Return [x, y] of the center of cell containing provided text 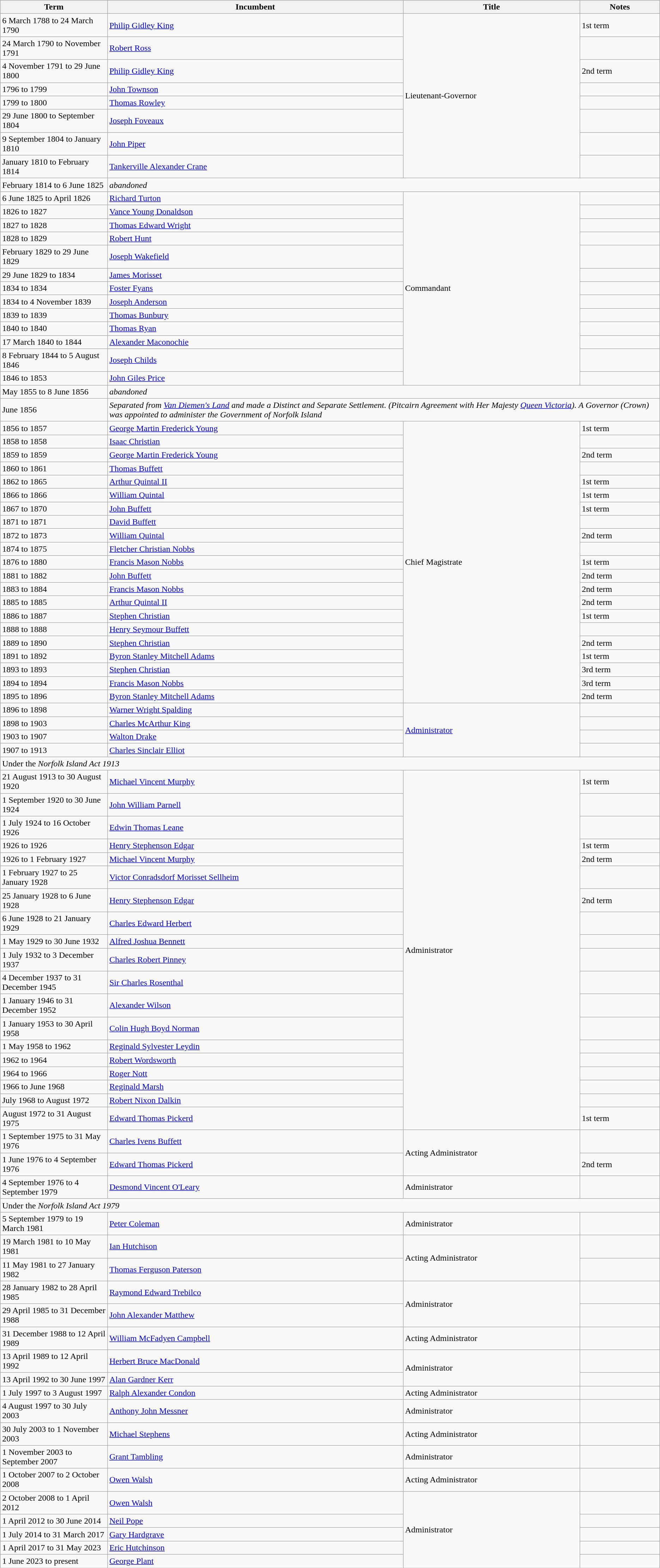
13 April 1989 to 12 April 1992 [54, 1361]
Anthony John Messner [255, 1411]
28 January 1982 to 28 April 1985 [54, 1292]
1 July 2014 to 31 March 2017 [54, 1534]
January 1810 to February 1814 [54, 166]
1839 to 1839 [54, 315]
Charles Sinclair Elliot [255, 750]
William McFadyen Campbell [255, 1338]
1858 to 1858 [54, 441]
1898 to 1903 [54, 723]
June 1856 [54, 410]
Alfred Joshua Bennett [255, 941]
Richard Turton [255, 198]
Chief Magistrate [491, 562]
Thomas Ferguson Paterson [255, 1269]
1871 to 1871 [54, 522]
1889 to 1890 [54, 643]
Fletcher Christian Nobbs [255, 549]
Reginald Sylvester Leydin [255, 1047]
February 1814 to 6 June 1825 [54, 185]
13 April 1992 to 30 June 1997 [54, 1379]
Tankerville Alexander Crane [255, 166]
Charles Robert Pinney [255, 960]
Under the Norfolk Island Act 1913 [330, 764]
1 May 1929 to 30 June 1932 [54, 941]
Roger Nott [255, 1073]
1926 to 1926 [54, 846]
Thomas Ryan [255, 329]
1867 to 1870 [54, 509]
4 December 1937 to 31 December 1945 [54, 983]
Alexander Maconochie [255, 342]
1856 to 1857 [54, 428]
John Alexander Matthew [255, 1316]
1964 to 1966 [54, 1073]
Warner Wright Spalding [255, 710]
24 March 1790 to November 1791 [54, 48]
Thomas Bunbury [255, 315]
1 May 1958 to 1962 [54, 1047]
4 September 1976 to 4 September 1979 [54, 1187]
29 April 1985 to 31 December 1988 [54, 1316]
Robert Nixon Dalkin [255, 1100]
Sir Charles Rosenthal [255, 983]
Thomas Rowley [255, 103]
1826 to 1827 [54, 212]
4 November 1791 to 29 June 1800 [54, 71]
Ian Hutchison [255, 1247]
1 April 2012 to 30 June 2014 [54, 1521]
1 January 1946 to 31 December 1952 [54, 1005]
6 June 1928 to 21 January 1929 [54, 923]
1 July 1932 to 3 December 1937 [54, 960]
1 January 1953 to 30 April 1958 [54, 1029]
1883 to 1884 [54, 589]
1896 to 1898 [54, 710]
1827 to 1828 [54, 225]
Victor Conradsdorf Morisset Sellheim [255, 877]
1 September 1975 to 31 May 1976 [54, 1141]
1 July 1924 to 16 October 1926 [54, 828]
Lieutenant-Governor [491, 96]
Under the Norfolk Island Act 1979 [330, 1205]
1893 to 1893 [54, 669]
Joseph Wakefield [255, 257]
Neil Pope [255, 1521]
James Morisset [255, 275]
19 March 1981 to 10 May 1981 [54, 1247]
John William Parnell [255, 804]
John Piper [255, 144]
21 August 1913 to 30 August 1920 [54, 782]
Walton Drake [255, 737]
1834 to 4 November 1839 [54, 302]
8 February 1844 to 5 August 1846 [54, 360]
1888 to 1888 [54, 629]
Edwin Thomas Leane [255, 828]
1 February 1927 to 25 January 1928 [54, 877]
Joseph Anderson [255, 302]
Ralph Alexander Condon [255, 1393]
Charles McArthur King [255, 723]
1907 to 1913 [54, 750]
1874 to 1875 [54, 549]
9 September 1804 to January 1810 [54, 144]
1846 to 1853 [54, 378]
Robert Ross [255, 48]
Charles Edward Herbert [255, 923]
1872 to 1873 [54, 535]
1962 to 1964 [54, 1060]
John Townson [255, 89]
Gary Hardgrave [255, 1534]
1886 to 1887 [54, 616]
1885 to 1885 [54, 602]
Robert Wordsworth [255, 1060]
1866 to 1866 [54, 495]
1840 to 1840 [54, 329]
Colin Hugh Boyd Norman [255, 1029]
August 1972 to 31 August 1975 [54, 1118]
6 March 1788 to 24 March 1790 [54, 25]
George Plant [255, 1561]
1876 to 1880 [54, 562]
1 April 2017 to 31 May 2023 [54, 1548]
Grant Tambling [255, 1457]
1828 to 1829 [54, 239]
John Giles Price [255, 378]
Commandant [491, 288]
1799 to 1800 [54, 103]
Raymond Edward Trebilco [255, 1292]
6 June 1825 to April 1826 [54, 198]
1 June 2023 to present [54, 1561]
4 August 1997 to 30 July 2003 [54, 1411]
Joseph Childs [255, 360]
Vance Young Donaldson [255, 212]
1834 to 1834 [54, 288]
30 July 2003 to 1 November 2003 [54, 1434]
2 October 2008 to 1 April 2012 [54, 1502]
1860 to 1861 [54, 468]
1 July 1997 to 3 August 1997 [54, 1393]
1 September 1920 to 30 June 1924 [54, 804]
Alexander Wilson [255, 1005]
29 June 1829 to 1834 [54, 275]
1 November 2003 to September 2007 [54, 1457]
Isaac Christian [255, 441]
Michael Stephens [255, 1434]
Peter Coleman [255, 1223]
1966 to June 1968 [54, 1087]
Joseph Foveaux [255, 121]
17 March 1840 to 1844 [54, 342]
1796 to 1799 [54, 89]
1862 to 1865 [54, 482]
1891 to 1892 [54, 656]
Title [491, 7]
11 May 1981 to 27 January 1982 [54, 1269]
Incumbent [255, 7]
Reginald Marsh [255, 1087]
1881 to 1882 [54, 576]
Desmond Vincent O'Leary [255, 1187]
Charles Ivens Buffett [255, 1141]
David Buffett [255, 522]
1859 to 1859 [54, 455]
1926 to 1 February 1927 [54, 859]
1903 to 1907 [54, 737]
5 September 1979 to 19 March 1981 [54, 1223]
31 December 1988 to 12 April 1989 [54, 1338]
1 June 1976 to 4 September 1976 [54, 1164]
Thomas Buffett [255, 468]
May 1855 to 8 June 1856 [54, 392]
February 1829 to 29 June 1829 [54, 257]
1894 to 1894 [54, 683]
Herbert Bruce MacDonald [255, 1361]
Henry Seymour Buffett [255, 629]
Alan Gardner Kerr [255, 1379]
July 1968 to August 1972 [54, 1100]
Thomas Edward Wright [255, 225]
Foster Fyans [255, 288]
Robert Hunt [255, 239]
Eric Hutchinson [255, 1548]
Notes [620, 7]
Term [54, 7]
1895 to 1896 [54, 697]
29 June 1800 to September 1804 [54, 121]
1 October 2007 to 2 October 2008 [54, 1480]
25 January 1928 to 6 June 1928 [54, 900]
